Determine the (X, Y) coordinate at the center of the cell enclosing the given text.  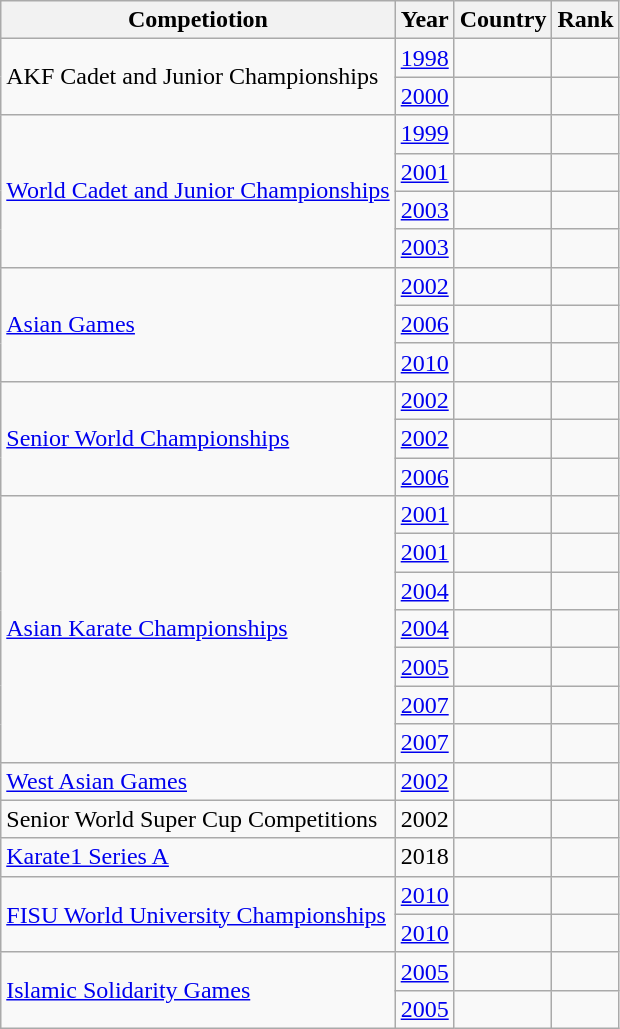
Karate1 Series A (198, 857)
Asian Games (198, 324)
Competiotion (198, 20)
Country (503, 20)
2000 (424, 96)
Islamic Solidarity Games (198, 990)
West Asian Games (198, 781)
Rank (586, 20)
Senior World Super Cup Competitions (198, 819)
Asian Karate Championships (198, 629)
AKF Cadet and Junior Championships (198, 77)
World Cadet and Junior Championships (198, 191)
Year (424, 20)
Senior World Championships (198, 438)
1998 (424, 58)
2018 (424, 857)
1999 (424, 134)
FISU World University Championships (198, 914)
